Determine the (x, y) coordinate at the center of the cell enclosing the given text.  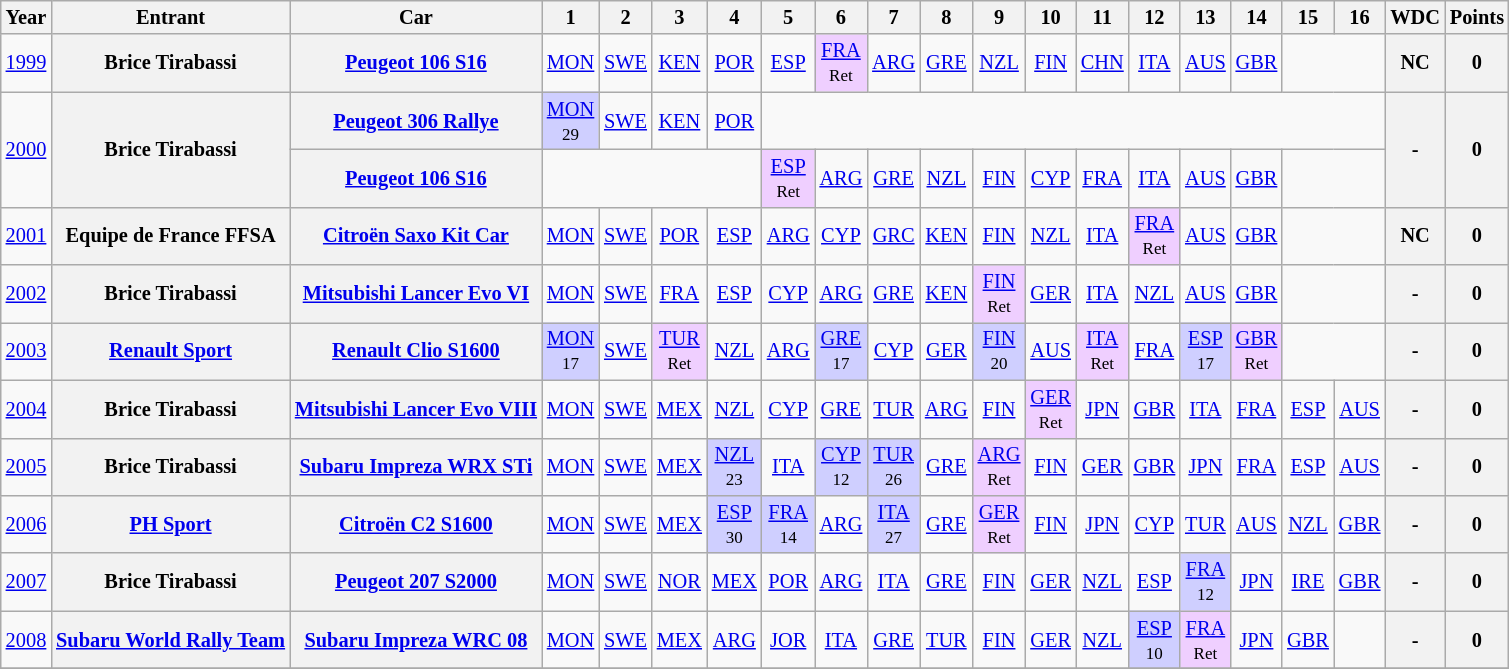
TURRet (680, 351)
2005 (26, 467)
GRC (894, 236)
7 (894, 17)
12 (1155, 17)
14 (1257, 17)
Renault Clio S1600 (416, 351)
ESP30 (734, 524)
2000 (26, 150)
JOR (788, 640)
Peugeot 207 S2000 (416, 582)
5 (788, 17)
Peugeot 306 Rallye (416, 121)
CHN (1102, 63)
16 (1360, 17)
TUR26 (894, 467)
Car (416, 17)
PH Sport (170, 524)
2007 (26, 582)
IRE (1308, 582)
2008 (26, 640)
9 (1000, 17)
ESPRet (788, 178)
Year (26, 17)
2001 (26, 236)
CYP12 (842, 467)
2004 (26, 409)
FIN20 (1000, 351)
2003 (26, 351)
8 (946, 17)
NOR (680, 582)
3 (680, 17)
MON29 (570, 121)
NZL23 (734, 467)
Subaru World Rally Team (170, 640)
ITARet (1102, 351)
Equipe de France FFSA (170, 236)
ITA27 (894, 524)
2006 (26, 524)
ARGRet (1000, 467)
1 (570, 17)
10 (1050, 17)
15 (1308, 17)
Subaru Impreza WRC 08 (416, 640)
FINRet (1000, 294)
2002 (26, 294)
Entrant (170, 17)
11 (1102, 17)
Mitsubishi Lancer Evo VI (416, 294)
Subaru Impreza WRX STi (416, 467)
Citroën C2 S1600 (416, 524)
GBRRet (1257, 351)
1999 (26, 63)
FRA14 (788, 524)
WDC (1415, 17)
Points (1477, 17)
Citroën Saxo Kit Car (416, 236)
ESP10 (1155, 640)
GRE17 (842, 351)
Renault Sport (170, 351)
13 (1205, 17)
MON17 (570, 351)
2 (626, 17)
6 (842, 17)
4 (734, 17)
ESP17 (1205, 351)
FRA12 (1205, 582)
Mitsubishi Lancer Evo VIII (416, 409)
